Identify which cell holds the provided text, then report its (x, y) central coordinate. 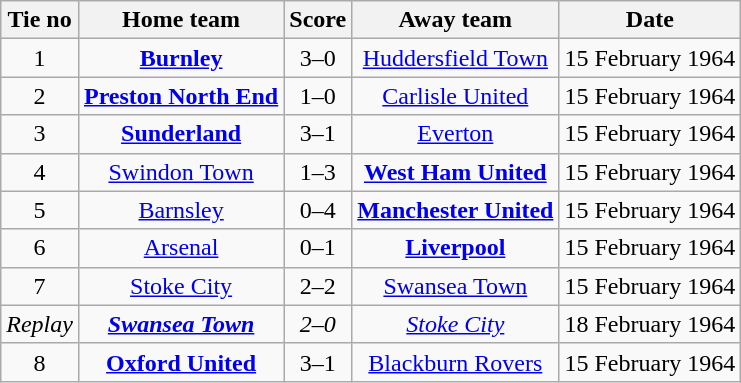
West Ham United (456, 172)
Barnsley (180, 210)
Away team (456, 20)
Liverpool (456, 248)
2–2 (318, 286)
Sunderland (180, 134)
Home team (180, 20)
3 (40, 134)
Preston North End (180, 96)
Date (650, 20)
Arsenal (180, 248)
Score (318, 20)
Carlisle United (456, 96)
1–0 (318, 96)
Blackburn Rovers (456, 362)
4 (40, 172)
0–1 (318, 248)
3–0 (318, 58)
6 (40, 248)
Replay (40, 324)
0–4 (318, 210)
8 (40, 362)
1–3 (318, 172)
2–0 (318, 324)
Everton (456, 134)
Burnley (180, 58)
18 February 1964 (650, 324)
5 (40, 210)
Manchester United (456, 210)
1 (40, 58)
Swindon Town (180, 172)
Oxford United (180, 362)
Huddersfield Town (456, 58)
Tie no (40, 20)
2 (40, 96)
7 (40, 286)
